Determine the (X, Y) coordinate at the center of the cell enclosing the given text.  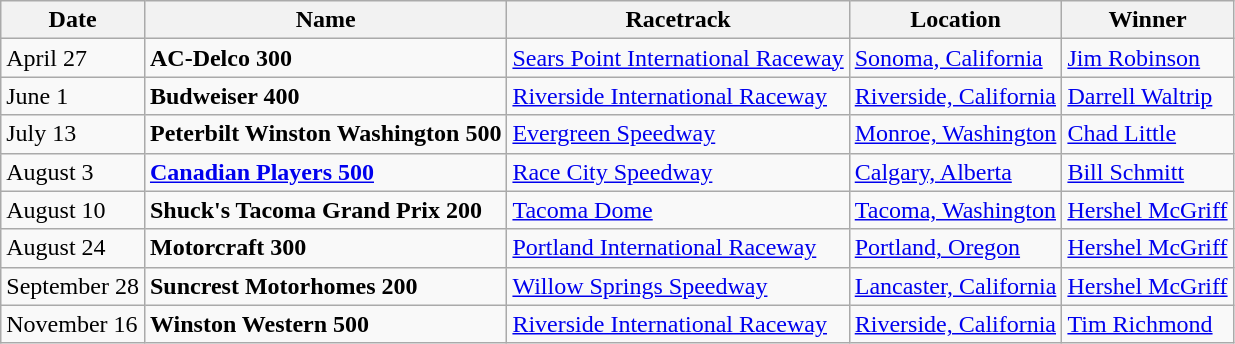
Calgary, Alberta (956, 172)
June 1 (73, 96)
Winner (1148, 20)
Portland International Raceway (678, 248)
Tacoma Dome (678, 210)
Motorcraft 300 (325, 248)
August 24 (73, 248)
Peterbilt Winston Washington 500 (325, 134)
AC-Delco 300 (325, 58)
Tim Richmond (1148, 324)
Name (325, 20)
Evergreen Speedway (678, 134)
Location (956, 20)
September 28 (73, 286)
Winston Western 500 (325, 324)
Willow Springs Speedway (678, 286)
Date (73, 20)
Chad Little (1148, 134)
Suncrest Motorhomes 200 (325, 286)
July 13 (73, 134)
April 27 (73, 58)
November 16 (73, 324)
Monroe, Washington (956, 134)
Budweiser 400 (325, 96)
August 10 (73, 210)
Portland, Oregon (956, 248)
Race City Speedway (678, 172)
Sears Point International Raceway (678, 58)
Shuck's Tacoma Grand Prix 200 (325, 210)
Canadian Players 500 (325, 172)
Sonoma, California (956, 58)
Racetrack (678, 20)
Tacoma, Washington (956, 210)
Jim Robinson (1148, 58)
Darrell Waltrip (1148, 96)
Bill Schmitt (1148, 172)
August 3 (73, 172)
Lancaster, California (956, 286)
